Return (x, y) of the center of cell containing provided text 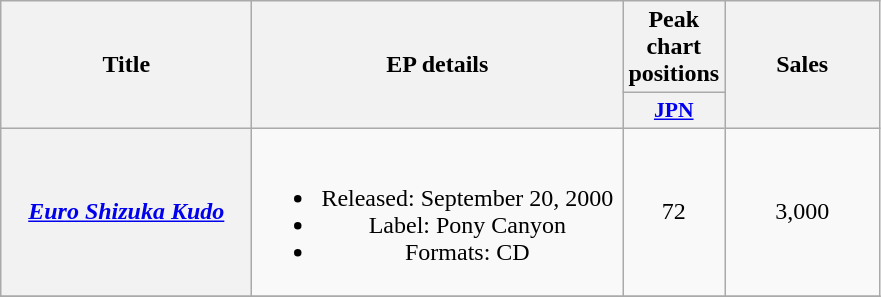
72 (674, 212)
3,000 (802, 212)
EP details (438, 65)
Released: September 20, 2000Label: Pony CanyonFormats: CD (438, 212)
Peak chart positions (674, 47)
JPN (674, 111)
Euro Shizuka Kudo (126, 212)
Title (126, 65)
Sales (802, 65)
